Identify which cell holds the provided text, then report its (X, Y) central coordinate. 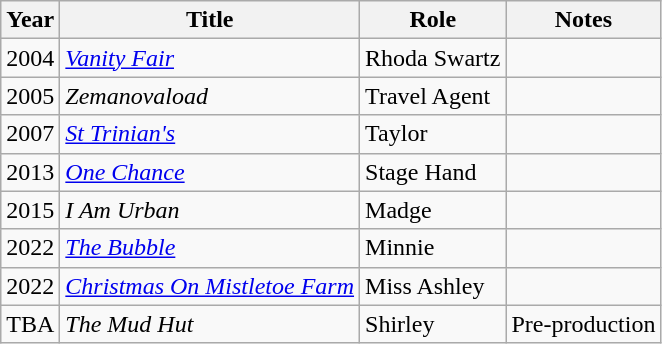
Minnie (433, 248)
TBA (30, 324)
Miss Ashley (433, 286)
Title (210, 20)
Role (433, 20)
Notes (584, 20)
Vanity Fair (210, 58)
Shirley (433, 324)
The Mud Hut (210, 324)
I Am Urban (210, 210)
Pre-production (584, 324)
2007 (30, 134)
One Chance (210, 172)
Taylor (433, 134)
The Bubble (210, 248)
2013 (30, 172)
Travel Agent (433, 96)
Zemanovaload (210, 96)
Madge (433, 210)
2015 (30, 210)
2004 (30, 58)
Christmas On Mistletoe Farm (210, 286)
St Trinian's (210, 134)
Rhoda Swartz (433, 58)
2005 (30, 96)
Stage Hand (433, 172)
Year (30, 20)
